From the cell containing the given text, extract its center point as [X, Y] coordinate. 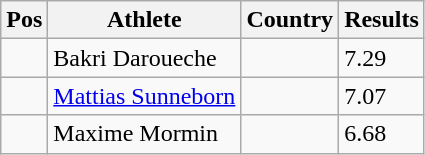
Results [382, 20]
Pos [24, 20]
7.29 [382, 58]
Mattias Sunneborn [144, 96]
7.07 [382, 96]
6.68 [382, 134]
Country [290, 20]
Maxime Mormin [144, 134]
Athlete [144, 20]
Bakri Daroueche [144, 58]
